Identify which cell holds the provided text, then report its [X, Y] central coordinate. 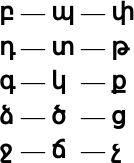
տ [64, 46]
կ [64, 81]
ծ [64, 116]
